Output the (x, y) coordinate of the center of the cell containing the given text.  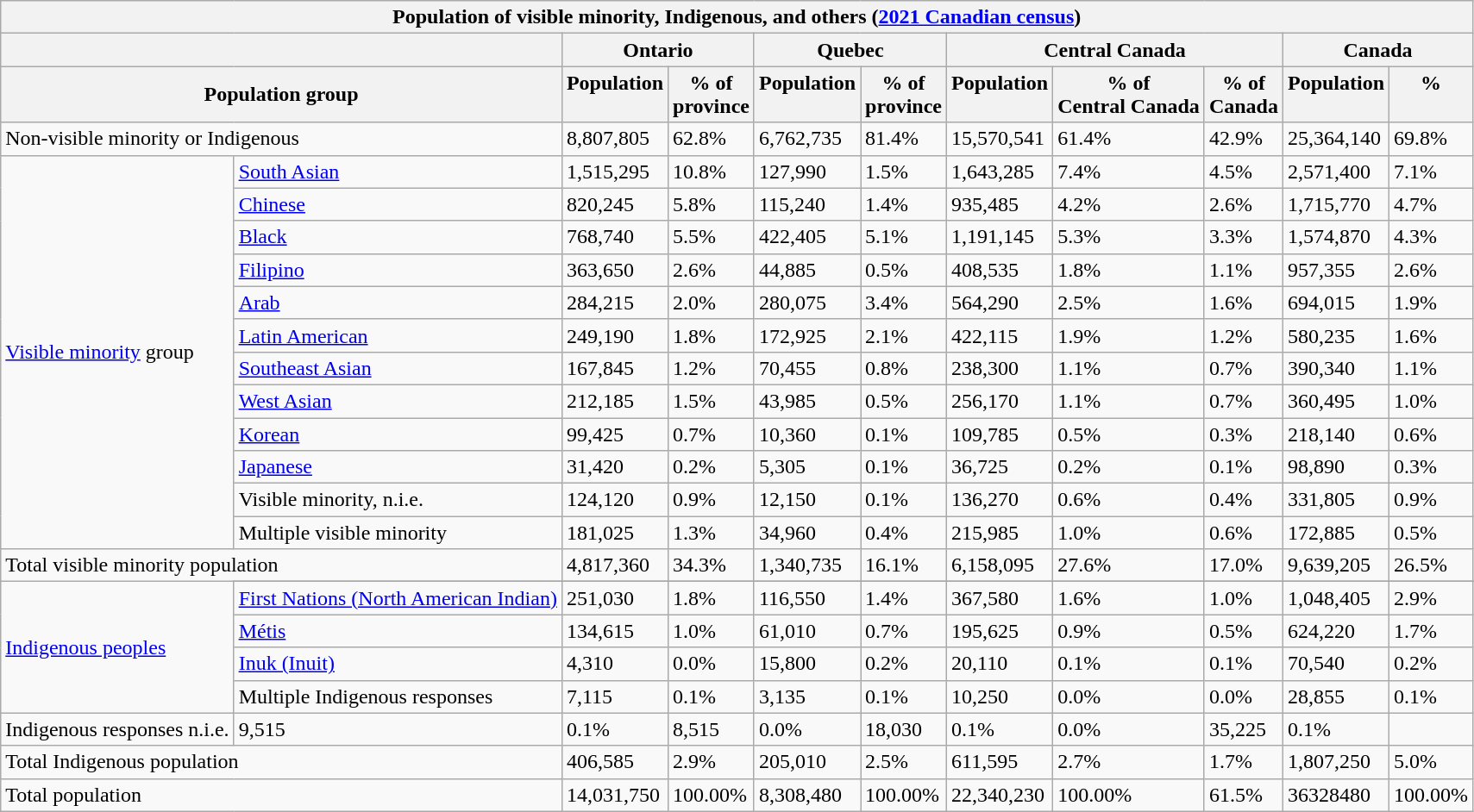
172,885 (1335, 533)
15,570,541 (1000, 139)
17.0% (1244, 565)
61,010 (807, 631)
360,495 (1335, 401)
Total visible minority population (281, 565)
62.8% (712, 139)
5.1% (904, 237)
Inuk (Inuit) (398, 664)
25,364,140 (1335, 139)
43,985 (807, 401)
3,135 (807, 696)
2.1% (904, 335)
5.3% (1129, 237)
12,150 (807, 500)
% (1432, 95)
Multiple visible minority (398, 533)
1,048,405 (1335, 598)
Black (398, 237)
Japanese (398, 467)
6,762,735 (807, 139)
20,110 (1000, 664)
Métis (398, 631)
564,290 (1000, 303)
1,191,145 (1000, 237)
Quebec (850, 50)
8,515 (712, 729)
212,185 (614, 401)
5,305 (807, 467)
251,030 (614, 598)
First Nations (North American Indian) (398, 598)
218,140 (1335, 434)
390,340 (1335, 368)
422,115 (1000, 335)
109,785 (1000, 434)
4,310 (614, 664)
957,355 (1335, 270)
31,420 (614, 467)
22,340,230 (1000, 795)
14,031,750 (614, 795)
195,625 (1000, 631)
580,235 (1335, 335)
61.5% (1244, 795)
611,595 (1000, 762)
367,580 (1000, 598)
9,515 (398, 729)
Korean (398, 434)
1,643,285 (1000, 172)
15,800 (807, 664)
Population group (281, 95)
7.4% (1129, 172)
181,025 (614, 533)
249,190 (614, 335)
215,985 (1000, 533)
South Asian (398, 172)
4.3% (1432, 237)
10,250 (1000, 696)
280,075 (807, 303)
18,030 (904, 729)
7.1% (1432, 172)
4.2% (1129, 204)
408,535 (1000, 270)
205,010 (807, 762)
Total population (281, 795)
363,650 (614, 270)
Non-visible minority or Indigenous (281, 139)
Visible minority, n.i.e. (398, 500)
5.8% (712, 204)
124,120 (614, 500)
Indigenous responses n.i.e. (117, 729)
1,515,295 (614, 172)
624,220 (1335, 631)
Central Canada (1115, 50)
Indigenous peoples (117, 647)
28,855 (1335, 696)
70,455 (807, 368)
Multiple Indigenous responses (398, 696)
26.5% (1432, 565)
10.8% (712, 172)
406,585 (614, 762)
Arab (398, 303)
2.7% (1129, 762)
Latin American (398, 335)
1.3% (712, 533)
1,807,250 (1335, 762)
172,925 (807, 335)
36328480 (1335, 795)
16.1% (904, 565)
Canada (1377, 50)
69.8% (1432, 139)
1,340,735 (807, 565)
3.4% (904, 303)
422,405 (807, 237)
5.0% (1432, 762)
Population of visible minority, Indigenous, and others (2021 Canadian census) (737, 17)
44,885 (807, 270)
116,550 (807, 598)
134,615 (614, 631)
0.8% (904, 368)
2,571,400 (1335, 172)
% ofCanada (1244, 95)
10,360 (807, 434)
West Asian (398, 401)
Southeast Asian (398, 368)
Total Indigenous population (281, 762)
1,715,770 (1335, 204)
6,158,095 (1000, 565)
99,425 (614, 434)
4,817,360 (614, 565)
36,725 (1000, 467)
Chinese (398, 204)
4.7% (1432, 204)
Ontario (657, 50)
694,015 (1335, 303)
7,115 (614, 696)
98,890 (1335, 467)
34.3% (712, 565)
2.0% (712, 303)
136,270 (1000, 500)
34,960 (807, 533)
768,740 (614, 237)
284,215 (614, 303)
61.4% (1129, 139)
Filipino (398, 270)
35,225 (1244, 729)
8,807,805 (614, 139)
331,805 (1335, 500)
127,990 (807, 172)
9,639,205 (1335, 565)
27.6% (1129, 565)
167,845 (614, 368)
1,574,870 (1335, 237)
3.3% (1244, 237)
81.4% (904, 139)
% ofCentral Canada (1129, 95)
4.5% (1244, 172)
238,300 (1000, 368)
115,240 (807, 204)
256,170 (1000, 401)
42.9% (1244, 139)
820,245 (614, 204)
Visible minority group (117, 352)
8,308,480 (807, 795)
935,485 (1000, 204)
5.5% (712, 237)
70,540 (1335, 664)
